Output the (x, y) coordinate of the center of the cell containing the given text.  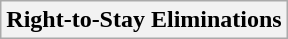
Right-to-Stay Eliminations (144, 20)
